Output the (x, y) coordinate of the center of the cell containing the given text.  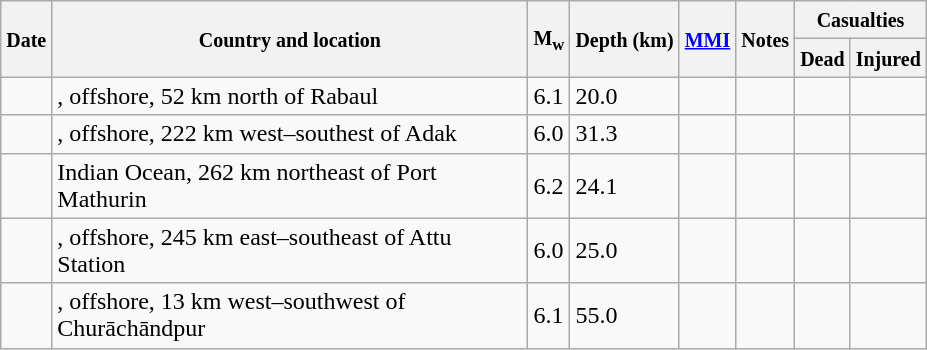
Notes (766, 39)
Dead (823, 58)
Casualties (861, 20)
24.1 (624, 186)
20.0 (624, 96)
25.0 (624, 250)
MMI (708, 39)
Indian Ocean, 262 km northeast of Port Mathurin (290, 186)
6.2 (549, 186)
Mw (549, 39)
Country and location (290, 39)
, offshore, 13 km west–southwest of Churāchāndpur (290, 316)
Date (26, 39)
55.0 (624, 316)
31.3 (624, 134)
, offshore, 52 km north of Rabaul (290, 96)
Injured (888, 58)
, offshore, 222 km west–southest of Adak (290, 134)
, offshore, 245 km east–southeast of Attu Station (290, 250)
Depth (km) (624, 39)
